For the text-containing cell, return its midpoint in (X, Y) coordinate format. 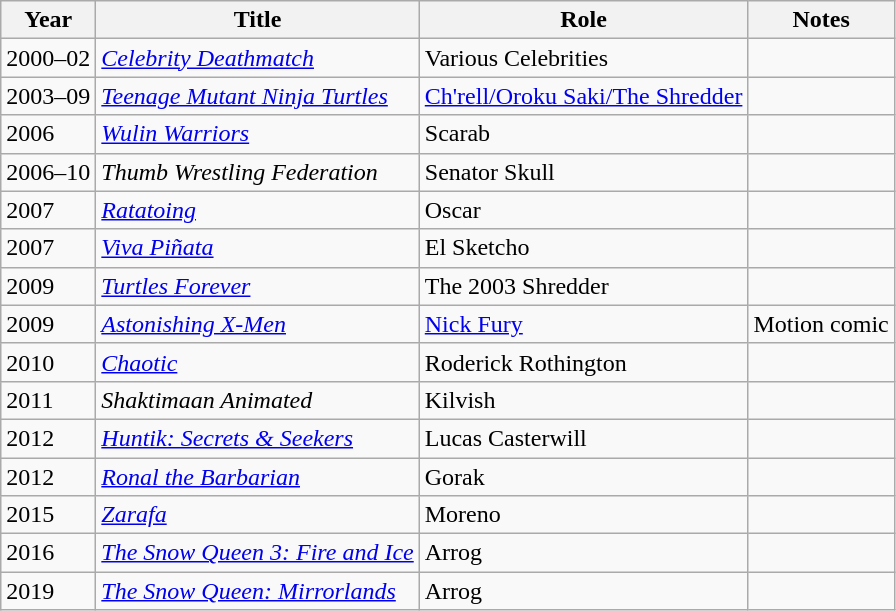
Chaotic (258, 362)
2003–09 (48, 96)
Thumb Wrestling Federation (258, 172)
Oscar (584, 210)
Shaktimaan Animated (258, 400)
Astonishing X-Men (258, 324)
Ratatoing (258, 210)
The 2003 Shredder (584, 286)
Various Celebrities (584, 58)
Wulin Warriors (258, 134)
2010 (48, 362)
Huntik: Secrets & Seekers (258, 438)
Title (258, 20)
Lucas Casterwill (584, 438)
El Sketcho (584, 248)
2000–02 (48, 58)
Ronal the Barbarian (258, 477)
2006–10 (48, 172)
Zarafa (258, 515)
Motion comic (821, 324)
2011 (48, 400)
Senator Skull (584, 172)
Gorak (584, 477)
Ch'rell/Oroku Saki/The Shredder (584, 96)
2006 (48, 134)
Teenage Mutant Ninja Turtles (258, 96)
Notes (821, 20)
Kilvish (584, 400)
Scarab (584, 134)
Year (48, 20)
Viva Piñata (258, 248)
Celebrity Deathmatch (258, 58)
2016 (48, 553)
Roderick Rothington (584, 362)
Role (584, 20)
Nick Fury (584, 324)
Turtles Forever (258, 286)
Moreno (584, 515)
The Snow Queen: Mirrorlands (258, 591)
2015 (48, 515)
2019 (48, 591)
The Snow Queen 3: Fire and Ice (258, 553)
